Locate the cell with the specified text and output its [X, Y] center coordinate. 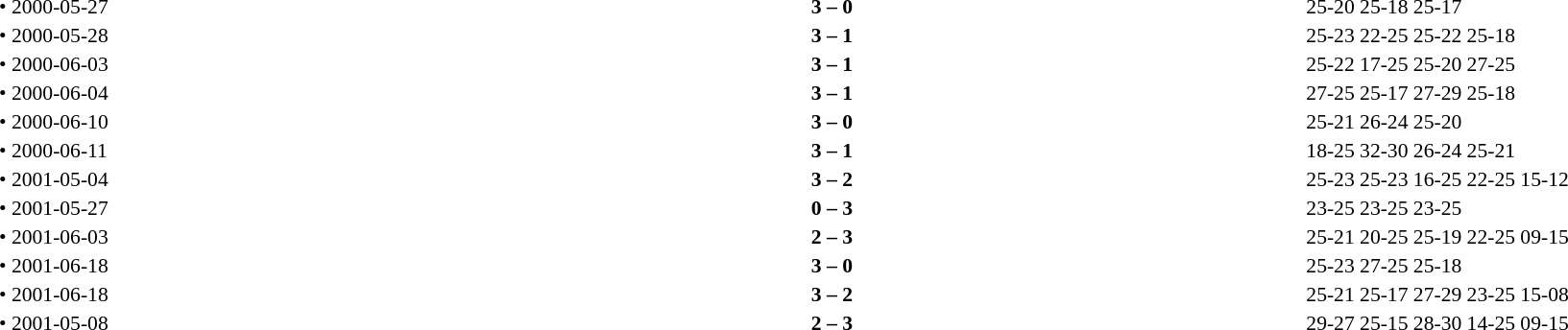
2 – 3 [832, 237]
0 – 3 [832, 208]
